Locate the cell with the specified text and output its (X, Y) center coordinate. 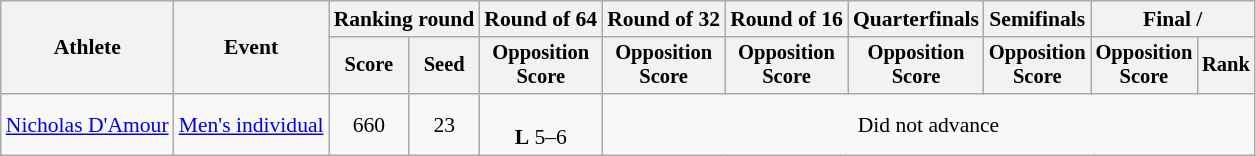
Rank (1226, 66)
Did not advance (928, 124)
Round of 16 (786, 19)
L 5–6 (540, 124)
Score (370, 66)
Nicholas D'Amour (88, 124)
23 (444, 124)
Round of 64 (540, 19)
660 (370, 124)
Men's individual (252, 124)
Ranking round (404, 19)
Final / (1173, 19)
Round of 32 (664, 19)
Athlete (88, 48)
Semifinals (1038, 19)
Event (252, 48)
Seed (444, 66)
Quarterfinals (916, 19)
